Determine the (x, y) coordinate at the center of the cell enclosing the given text.  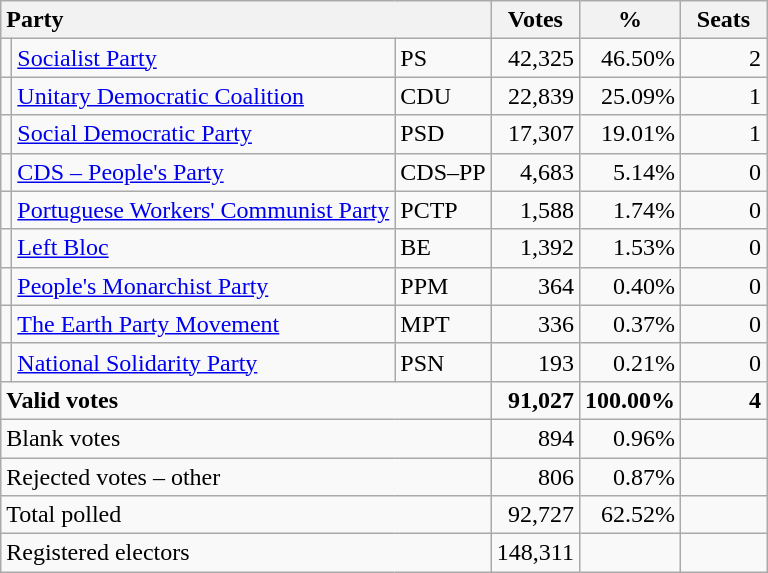
National Solidarity Party (204, 362)
PSD (443, 134)
0.21% (630, 362)
894 (535, 438)
PSN (443, 362)
Portuguese Workers' Communist Party (204, 210)
806 (535, 477)
Social Democratic Party (204, 134)
Votes (535, 20)
PPM (443, 286)
Blank votes (246, 438)
PCTP (443, 210)
Registered electors (246, 553)
193 (535, 362)
Valid votes (246, 400)
25.09% (630, 96)
2 (723, 58)
22,839 (535, 96)
Left Bloc (204, 248)
CDU (443, 96)
0.96% (630, 438)
1.53% (630, 248)
CDS – People's Party (204, 172)
4 (723, 400)
364 (535, 286)
42,325 (535, 58)
The Earth Party Movement (204, 324)
148,311 (535, 553)
17,307 (535, 134)
4,683 (535, 172)
% (630, 20)
Party (246, 20)
91,027 (535, 400)
1,588 (535, 210)
Unitary Democratic Coalition (204, 96)
BE (443, 248)
Seats (723, 20)
1.74% (630, 210)
5.14% (630, 172)
CDS–PP (443, 172)
Total polled (246, 515)
Socialist Party (204, 58)
92,727 (535, 515)
PS (443, 58)
1,392 (535, 248)
Rejected votes – other (246, 477)
46.50% (630, 58)
0.87% (630, 477)
62.52% (630, 515)
People's Monarchist Party (204, 286)
0.37% (630, 324)
100.00% (630, 400)
MPT (443, 324)
0.40% (630, 286)
19.01% (630, 134)
336 (535, 324)
